Output the (X, Y) coordinate of the center of the cell containing the given text.  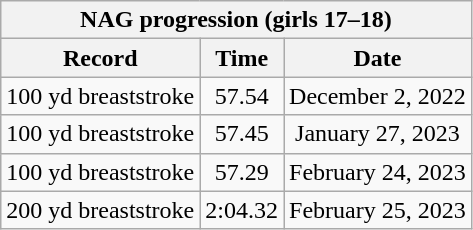
57.54 (242, 96)
December 2, 2022 (378, 96)
Record (100, 58)
January 27, 2023 (378, 134)
2:04.32 (242, 210)
200 yd breaststroke (100, 210)
Time (242, 58)
February 24, 2023 (378, 172)
February 25, 2023 (378, 210)
57.29 (242, 172)
NAG progression (girls 17–18) (236, 20)
Date (378, 58)
57.45 (242, 134)
